For the text-containing cell, return its midpoint in [x, y] coordinate format. 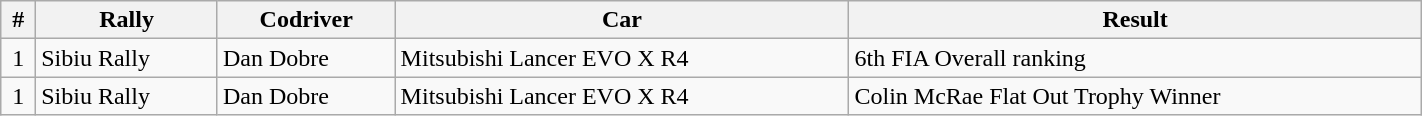
Result [1135, 20]
Rally [127, 20]
Colin McRae Flat Out Trophy Winner [1135, 96]
Codriver [306, 20]
6th FIA Overall ranking [1135, 58]
# [18, 20]
Car [622, 20]
